Scan for the cell matching the given text and deliver its (x, y) coordinate at center. 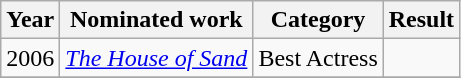
The House of Sand (156, 58)
Result (421, 20)
2006 (30, 58)
Year (30, 20)
Nominated work (156, 20)
Category (318, 20)
Best Actress (318, 58)
